Identify which cell holds the provided text, then report its [x, y] central coordinate. 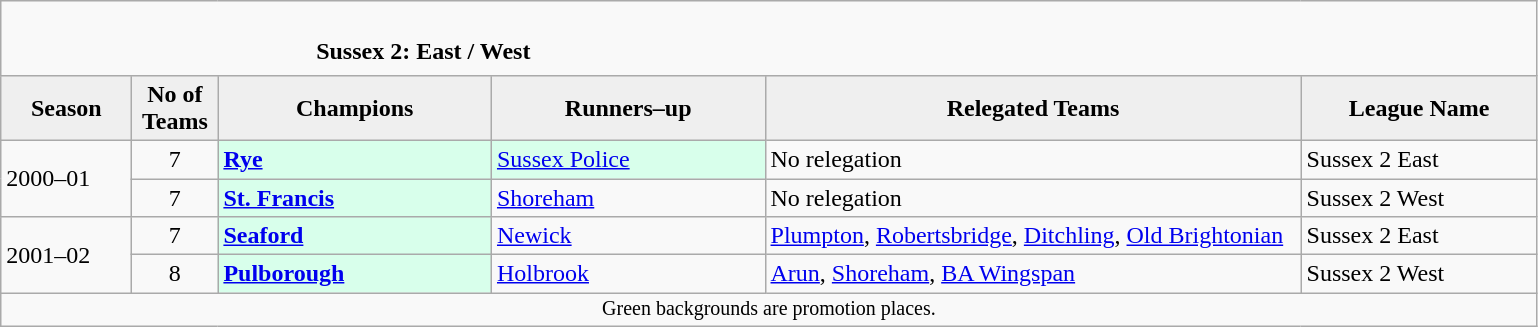
Green backgrounds are promotion places. [769, 310]
St. Francis [355, 197]
2001–02 [66, 255]
Seaford [355, 236]
Season [66, 108]
Champions [355, 108]
Pulborough [355, 274]
Sussex Police [628, 159]
Holbrook [628, 274]
2000–01 [66, 178]
Runners–up [628, 108]
8 [175, 274]
Arun, Shoreham, BA Wingspan [1033, 274]
Shoreham [628, 197]
Rye [355, 159]
League Name [1419, 108]
No of Teams [175, 108]
Plumpton, Robertsbridge, Ditchling, Old Brightonian [1033, 236]
Relegated Teams [1033, 108]
Newick [628, 236]
